Determine the [x, y] coordinate at the center of the cell enclosing the given text.  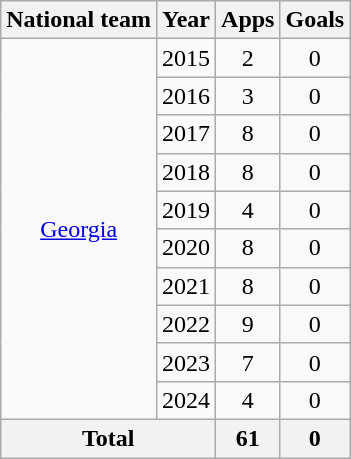
2021 [186, 286]
2019 [186, 210]
Goals [315, 20]
2015 [186, 58]
2017 [186, 134]
National team [79, 20]
Apps [248, 20]
2022 [186, 324]
Year [186, 20]
2023 [186, 362]
2018 [186, 172]
7 [248, 362]
61 [248, 438]
9 [248, 324]
2020 [186, 248]
2024 [186, 400]
2 [248, 58]
Georgia [79, 230]
3 [248, 96]
2016 [186, 96]
Total [108, 438]
